Extract the (X, Y) coordinate from the center of the cell holding the provided text.  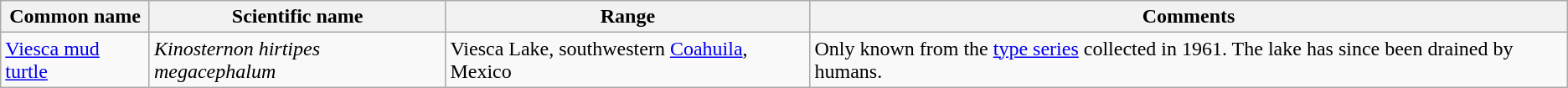
Scientific name (297, 17)
Common name (75, 17)
Kinosternon hirtipes megacephalum (297, 60)
Viesca Lake, southwestern Coahuila, Mexico (628, 60)
Only known from the type series collected in 1961. The lake has since been drained by humans. (1189, 60)
Comments (1189, 17)
Viesca mud turtle (75, 60)
Range (628, 17)
